Provide the (X, Y) coordinate of the cell's center where the given text is located.  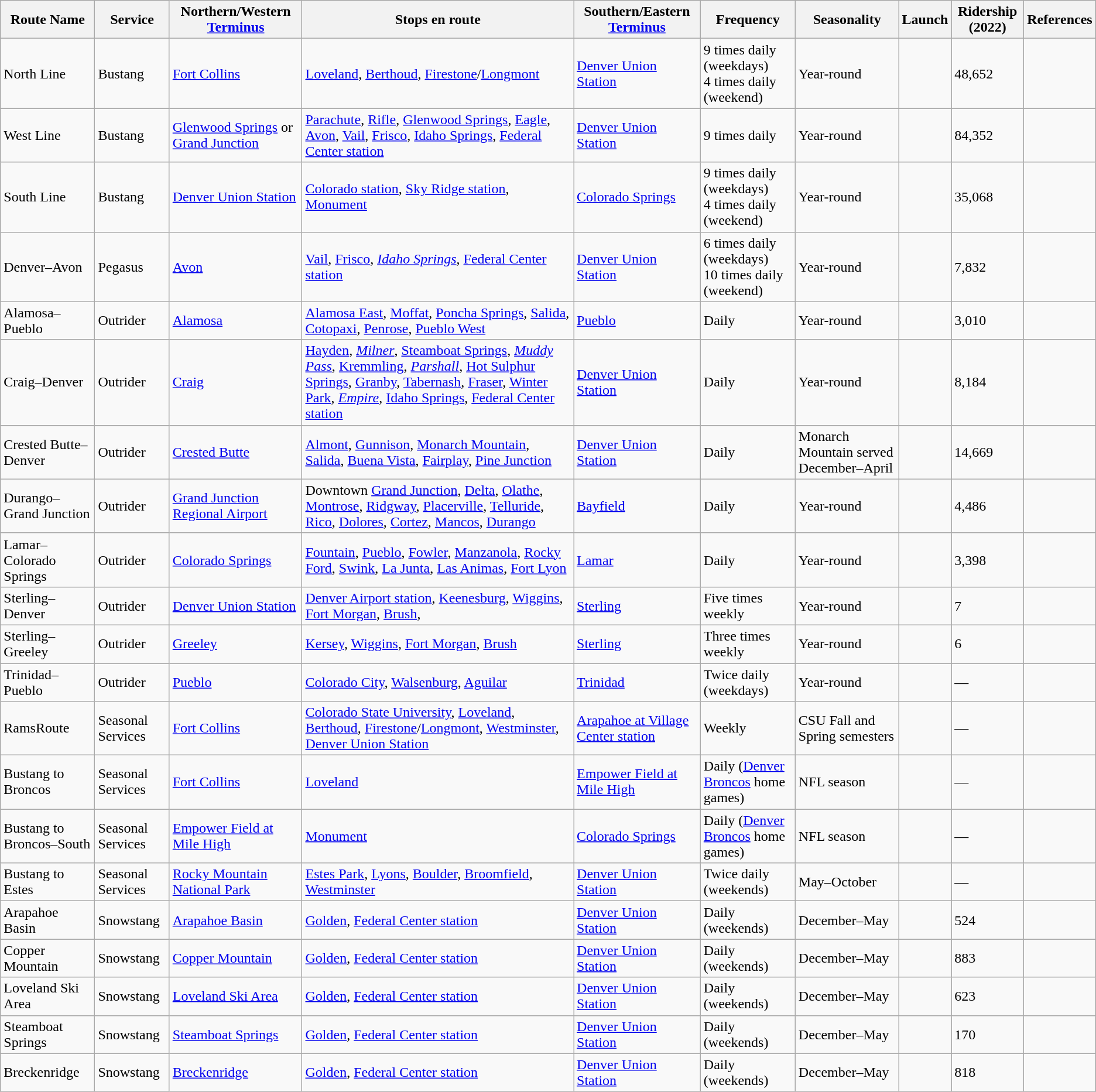
9 times daily (748, 135)
Greeley (235, 644)
Launch (925, 20)
RamsRoute (48, 728)
Five times weekly (748, 605)
Monarch Mountain served December–April (847, 452)
170 (988, 1034)
Frequency (748, 20)
Almont, Gunnison, Monarch Mountain, Salida, Buena Vista, Fairplay, Pine Junction (438, 452)
Denver Airport station, Keenesburg, Wiggins, Fort Morgan, Brush, (438, 605)
Alamosa East, Moffat, Poncha Springs, Salida, Cotopaxi, Penrose, Pueblo West (438, 321)
Weekly (748, 728)
Lamar–Colorado Springs (48, 560)
623 (988, 997)
48,652 (988, 74)
Glenwood Springs or Grand Junction (235, 135)
Twice daily (weekends) (748, 882)
Vail, Frisco, Idaho Springs, Federal Center station (438, 267)
Sterling–Denver (48, 605)
Route Name (48, 20)
35,068 (988, 197)
Crested Butte (235, 452)
3,398 (988, 560)
References (1060, 20)
May–October (847, 882)
Fountain, Pueblo, Fowler, Manzanola, Rocky Ford, Swink, La Junta, Las Animas, Fort Lyon (438, 560)
Downtown Grand Junction, Delta, Olathe, Montrose, Ridgway, Placerville, Telluride, Rico, Dolores, Cortez, Mancos, Durango (438, 506)
Alamosa (235, 321)
South Line (48, 197)
14,669 (988, 452)
Twice daily (weekdays) (748, 682)
Seasonality (847, 20)
Trinidad (637, 682)
Monument (438, 836)
6 (988, 644)
Crested Butte–Denver (48, 452)
Northern/Western Terminus (235, 20)
Parachute, Rifle, Glenwood Springs, Eagle, Avon, Vail, Frisco, Idaho Springs, Federal Center station (438, 135)
Bustang to Broncos–South (48, 836)
Arapahoe at Village Center station (637, 728)
Stops en route (438, 20)
Denver–Avon (48, 267)
Colorado State University, Loveland, Berthoud, Firestone/Longmont, Westminster, Denver Union Station (438, 728)
CSU Fall and Spring semesters (847, 728)
Bustang to Broncos (48, 782)
Loveland (438, 782)
Durango–Grand Junction (48, 506)
3,010 (988, 321)
8,184 (988, 382)
Sterling–Greeley (48, 644)
6 times daily (weekdays)10 times daily (weekend) (748, 267)
Service (132, 20)
84,352 (988, 135)
524 (988, 920)
Colorado station, Sky Ridge station, Monument (438, 197)
Trinidad–Pueblo (48, 682)
North Line (48, 74)
Grand Junction Regional Airport (235, 506)
Colorado City, Walsenburg, Aguilar (438, 682)
883 (988, 958)
Craig (235, 382)
Pegasus (132, 267)
7 (988, 605)
4,486 (988, 506)
Three times weekly (748, 644)
Kersey, Wiggins, Fort Morgan, Brush (438, 644)
Lamar (637, 560)
Southern/Eastern Terminus (637, 20)
Bustang to Estes (48, 882)
Alamosa–Pueblo (48, 321)
Rocky Mountain National Park (235, 882)
Bayfield (637, 506)
818 (988, 1073)
Estes Park, Lyons, Boulder, Broomfield, Westminster (438, 882)
Ridership (2022) (988, 20)
West Line (48, 135)
7,832 (988, 267)
Loveland, Berthoud, Firestone/Longmont (438, 74)
Craig–Denver (48, 382)
Avon (235, 267)
